Extract the (x, y) coordinate from the center of the cell holding the provided text.  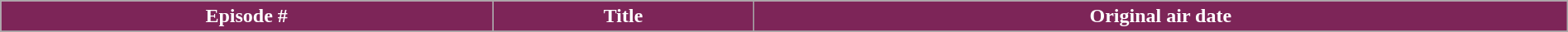
Original air date (1160, 16)
Episode # (246, 16)
Title (624, 16)
